Pinpoint the cell where the given text exists, returning its [X, Y] midpoint coordinate. 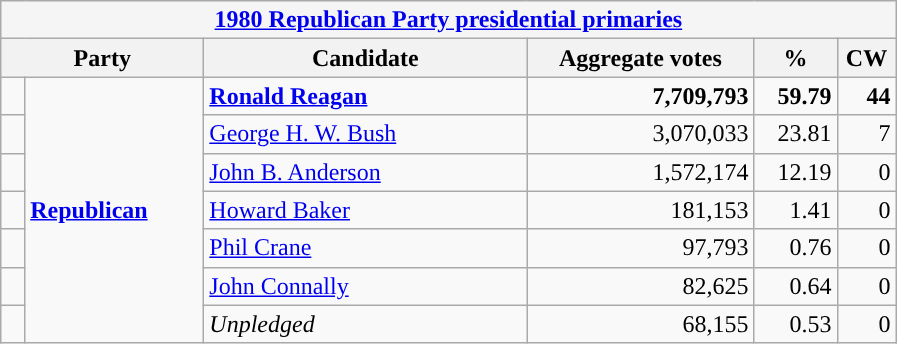
82,625 [640, 286]
181,153 [640, 210]
97,793 [640, 248]
7 [866, 134]
John B. Anderson [366, 172]
1.41 [796, 210]
3,070,033 [640, 134]
68,155 [640, 324]
% [796, 58]
1980 Republican Party presidential primaries [448, 20]
23.81 [796, 134]
44 [866, 96]
Ronald Reagan [366, 96]
0.64 [796, 286]
Republican [114, 210]
Howard Baker [366, 210]
12.19 [796, 172]
CW [866, 58]
59.79 [796, 96]
7,709,793 [640, 96]
0.53 [796, 324]
0.76 [796, 248]
George H. W. Bush [366, 134]
Party [102, 58]
Unpledged [366, 324]
John Connally [366, 286]
Phil Crane [366, 248]
1,572,174 [640, 172]
Candidate [366, 58]
Aggregate votes [640, 58]
